Return the (X, Y) coordinate for the center point of the cell that contains the specified text.  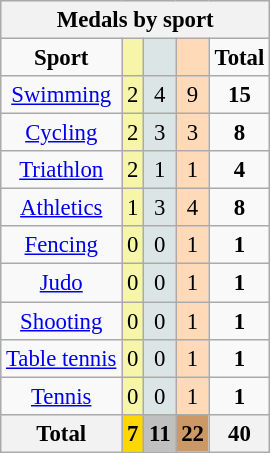
Medals by sport (136, 20)
9 (192, 95)
Judo (62, 283)
22 (192, 433)
Triathlon (62, 170)
Tennis (62, 396)
Table tennis (62, 358)
Athletics (62, 208)
15 (239, 95)
40 (239, 433)
Cycling (62, 133)
Fencing (62, 245)
Sport (62, 58)
Shooting (62, 321)
7 (133, 433)
11 (160, 433)
Swimming (62, 95)
